Locate the cell with the specified text and output its [X, Y] center coordinate. 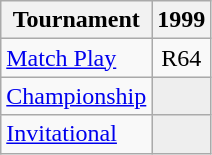
Tournament [76, 20]
R64 [182, 58]
1999 [182, 20]
Invitational [76, 134]
Match Play [76, 58]
Championship [76, 96]
